Find where the given text appears and provide that cell's center as (X, Y) coordinate. 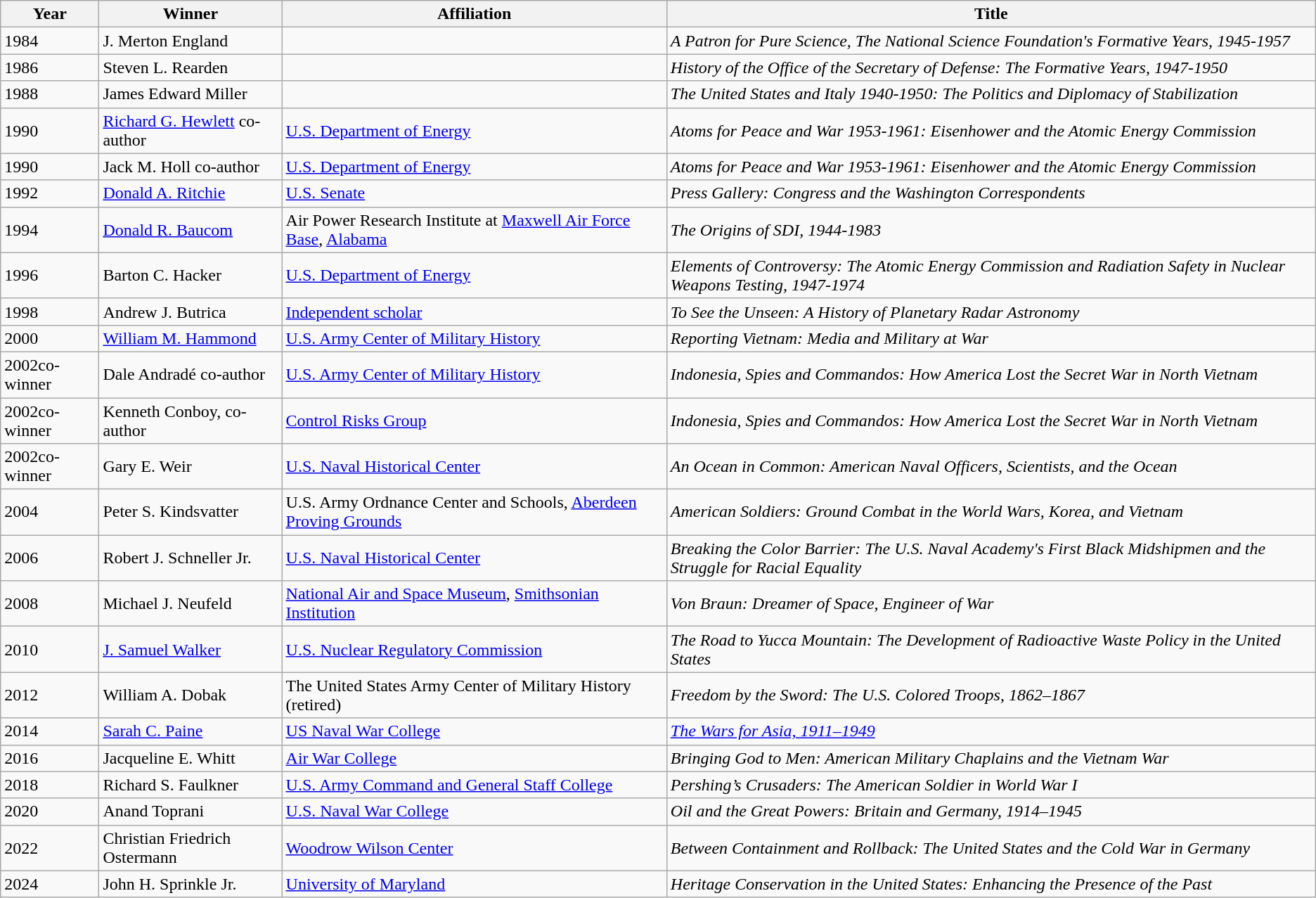
Between Containment and Rollback: The United States and the Cold War in Germany (991, 848)
1984 (50, 41)
Elements of Controversy: The Atomic Energy Commission and Radiation Safety in Nuclear Weapons Testing, 1947-1974 (991, 276)
2020 (50, 812)
Breaking the Color Barrier: The U.S. Naval Academy's First Black Midshipmen and the Struggle for Racial Equality (991, 558)
An Ocean in Common: American Naval Officers, Scientists, and the Ocean (991, 467)
Gary E. Weir (191, 467)
Air War College (474, 758)
National Air and Space Museum, Smithsonian Institution (474, 603)
Michael J. Neufeld (191, 603)
2010 (50, 650)
1994 (50, 229)
2012 (50, 695)
Andrew J. Butrica (191, 312)
2006 (50, 558)
Press Gallery: Congress and the Washington Correspondents (991, 193)
Robert J. Schneller Jr. (191, 558)
Winner (191, 14)
John H. Sprinkle Jr. (191, 884)
William A. Dobak (191, 695)
Steven L. Rearden (191, 68)
Oil and the Great Powers: Britain and Germany, 1914–1945 (991, 812)
U.S. Nuclear Regulatory Commission (474, 650)
Richard S. Faulkner (191, 785)
Donald R. Baucom (191, 229)
William M. Hammond (191, 338)
Freedom by the Sword: The U.S. Colored Troops, 1862–1867 (991, 695)
Christian Friedrich Ostermann (191, 848)
Sarah C. Paine (191, 731)
Title (991, 14)
2008 (50, 603)
U.S. Naval War College (474, 812)
1986 (50, 68)
Control Risks Group (474, 421)
A Patron for Pure Science, The National Science Foundation's Formative Years, 1945-1957 (991, 41)
University of Maryland (474, 884)
The United States Army Center of Military History (retired) (474, 695)
Woodrow Wilson Center (474, 848)
2022 (50, 848)
Peter S. Kindsvatter (191, 512)
To See the Unseen: A History of Planetary Radar Astronomy (991, 312)
J. Samuel Walker (191, 650)
2024 (50, 884)
J. Merton England (191, 41)
US Naval War College (474, 731)
Pershing’s Crusaders: The American Soldier in World War I (991, 785)
The United States and Italy 1940-1950: The Politics and Diplomacy of Stabilization (991, 94)
Donald A. Ritchie (191, 193)
Dale Andradé co-author (191, 374)
History of the Office of the Secretary of Defense: The Formative Years, 1947-1950 (991, 68)
1988 (50, 94)
American Soldiers: Ground Combat in the World Wars, Korea, and Vietnam (991, 512)
U.S. Senate (474, 193)
2004 (50, 512)
James Edward Miller (191, 94)
Air Power Research Institute at Maxwell Air Force Base, Alabama (474, 229)
Anand Toprani (191, 812)
The Wars for Asia, 1911–1949 (991, 731)
Richard G. Hewlett co-author (191, 131)
Barton C. Hacker (191, 276)
1998 (50, 312)
Kenneth Conboy, co-author (191, 421)
2000 (50, 338)
Affiliation (474, 14)
The Origins of SDI, 1944-1983 (991, 229)
Independent scholar (474, 312)
Heritage Conservation in the United States: Enhancing the Presence of the Past (991, 884)
2016 (50, 758)
2018 (50, 785)
Jacqueline E. Whitt (191, 758)
Bringing God to Men: American Military Chaplains and the Vietnam War (991, 758)
1996 (50, 276)
U.S. Army Command and General Staff College (474, 785)
2014 (50, 731)
Year (50, 14)
1992 (50, 193)
Von Braun: Dreamer of Space, Engineer of War (991, 603)
Jack M. Holl co-author (191, 167)
U.S. Army Ordnance Center and Schools, Aberdeen Proving Grounds (474, 512)
The Road to Yucca Mountain: The Development of Radioactive Waste Policy in the United States (991, 650)
Reporting Vietnam: Media and Military at War (991, 338)
